For the text-containing cell, return its midpoint in (x, y) coordinate format. 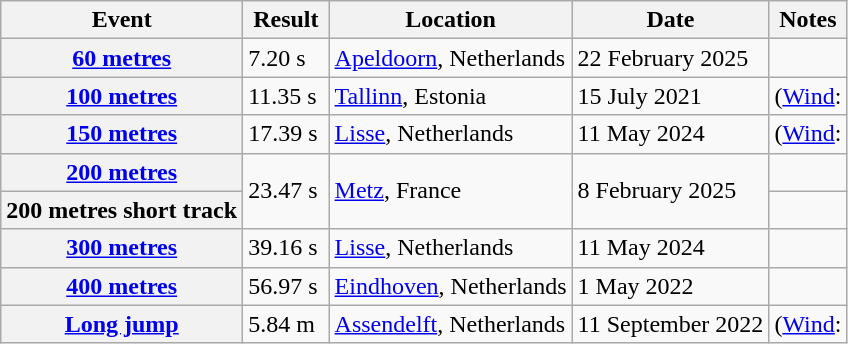
Date (670, 20)
150 metres (122, 134)
Apeldoorn, Netherlands (450, 58)
Location (450, 20)
Event (122, 20)
8 February 2025 (670, 191)
Metz, France (450, 191)
60 metres (122, 58)
56.97 s (286, 286)
11.35 s (286, 96)
100 metres (122, 96)
200 metres (122, 172)
Notes (808, 20)
200 metres short track (122, 210)
Assendelft, Netherlands (450, 324)
300 metres (122, 248)
23.47 s (286, 191)
7.20 s (286, 58)
Eindhoven, Netherlands (450, 286)
39.16 s (286, 248)
5.84 m (286, 324)
1 May 2022 (670, 286)
Result (286, 20)
15 July 2021 (670, 96)
22 February 2025 (670, 58)
Long jump (122, 324)
11 September 2022 (670, 324)
Tallinn, Estonia (450, 96)
17.39 s (286, 134)
400 metres (122, 286)
